Extract the [X, Y] coordinate from the center of the cell holding the provided text.  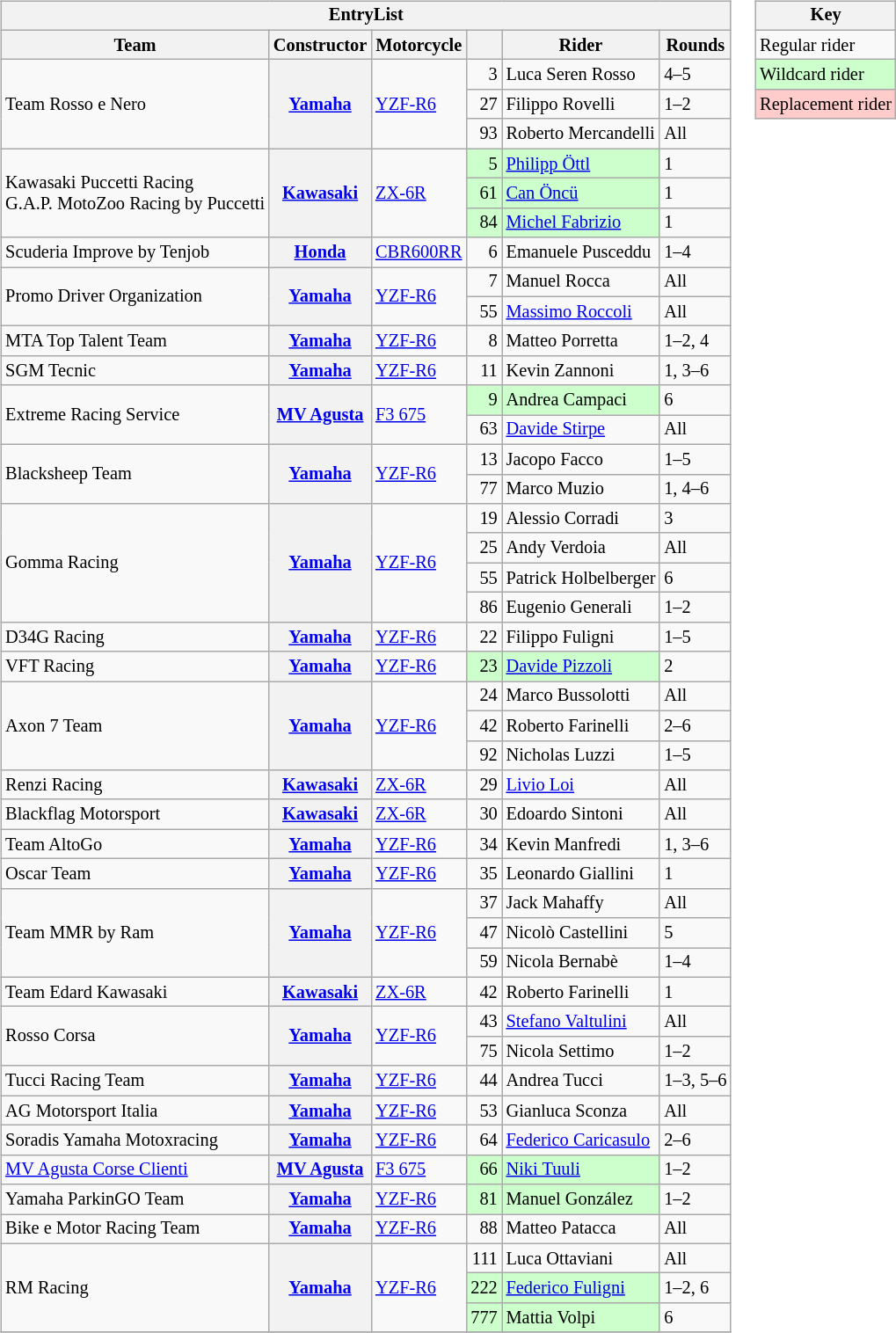
88 [484, 1229]
Scuderia Improve by Tenjob [135, 252]
777 [484, 1318]
Motorcycle [419, 45]
Filippo Rovelli [581, 105]
Alessio Corradi [581, 519]
Filippo Fuligni [581, 637]
222 [484, 1288]
Rosso Corsa [135, 1036]
MV Agusta Corse Clienti [135, 1169]
2 [695, 666]
23 [484, 666]
Regular rider [826, 45]
Key [826, 16]
Team MMR by Ram [135, 932]
Replacement rider [826, 105]
Nicolò Castellini [581, 933]
25 [484, 548]
Team Rosso e Nero [135, 104]
47 [484, 933]
Oscar Team [135, 874]
Marco Muzio [581, 489]
Kawasaki Puccetti Racing G.A.P. MotoZoo Racing by Puccetti [135, 193]
111 [484, 1258]
81 [484, 1199]
Emanuele Pusceddu [581, 252]
Michel Fabrizio [581, 222]
Marco Bussolotti [581, 696]
37 [484, 903]
Federico Caricasulo [581, 1140]
Davide Stirpe [581, 430]
63 [484, 430]
Eugenio Generali [581, 608]
84 [484, 222]
Nicola Bernabè [581, 963]
86 [484, 608]
92 [484, 755]
Wildcard rider [826, 75]
Leonardo Giallini [581, 874]
Constructor [320, 45]
Bike e Motor Racing Team [135, 1229]
AG Motorsport Italia [135, 1111]
Can Öncü [581, 193]
RM Racing [135, 1287]
9 [484, 400]
Luca Seren Rosso [581, 75]
Blackflag Motorsport [135, 814]
Team AltoGo [135, 844]
Matteo Patacca [581, 1229]
7 [484, 282]
19 [484, 519]
Team Edard Kawasaki [135, 992]
Patrick Holbelberger [581, 578]
Renzi Racing [135, 785]
SGM Tecnic [135, 371]
Matteo Porretta [581, 341]
93 [484, 134]
30 [484, 814]
11 [484, 371]
35 [484, 874]
53 [484, 1111]
Stefano Valtulini [581, 1022]
22 [484, 637]
Nicola Settimo [581, 1052]
1–3, 5–6 [695, 1081]
4–5 [695, 75]
Livio Loi [581, 785]
D34G Racing [135, 637]
Niki Tuuli [581, 1169]
Andy Verdoia [581, 548]
77 [484, 489]
Edoardo Sintoni [581, 814]
Promo Driver Organization [135, 297]
Davide Pizzoli [581, 666]
Yamaha ParkinGO Team [135, 1199]
Honda [320, 252]
VFT Racing [135, 666]
Andrea Tucci [581, 1081]
Tucci Racing Team [135, 1081]
59 [484, 963]
44 [484, 1081]
Team [135, 45]
Axon 7 Team [135, 726]
Roberto Mercandelli [581, 134]
Blacksheep Team [135, 473]
Rider [581, 45]
Rounds [695, 45]
MTA Top Talent Team [135, 341]
24 [484, 696]
Manuel González [581, 1199]
CBR600RR [419, 252]
Luca Ottaviani [581, 1258]
29 [484, 785]
13 [484, 459]
Gianluca Sconza [581, 1111]
64 [484, 1140]
Soradis Yamaha Motoxracing [135, 1140]
EntryList [366, 16]
Philipp Öttl [581, 164]
Jack Mahaffy [581, 903]
61 [484, 193]
Federico Fuligni [581, 1288]
Extreme Racing Service [135, 415]
1–2, 4 [695, 341]
27 [484, 105]
Mattia Volpi [581, 1318]
43 [484, 1022]
Gomma Racing [135, 563]
1, 4–6 [695, 489]
8 [484, 341]
Nicholas Luzzi [581, 755]
Kevin Zannoni [581, 371]
Jacopo Facco [581, 459]
34 [484, 844]
66 [484, 1169]
Kevin Manfredi [581, 844]
Andrea Campaci [581, 400]
Manuel Rocca [581, 282]
1–2, 6 [695, 1288]
75 [484, 1052]
Massimo Roccoli [581, 311]
